For the text-containing cell, return its midpoint in (x, y) coordinate format. 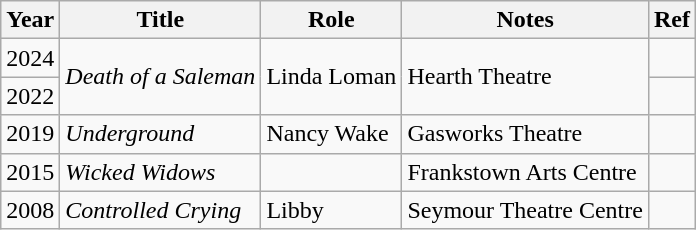
Wicked Widows (160, 172)
2022 (30, 96)
2019 (30, 134)
Ref (672, 20)
Linda Loman (332, 77)
Title (160, 20)
Year (30, 20)
Nancy Wake (332, 134)
Death of a Saleman (160, 77)
Role (332, 20)
2015 (30, 172)
Underground (160, 134)
Seymour Theatre Centre (526, 210)
Frankstown Arts Centre (526, 172)
Notes (526, 20)
Controlled Crying (160, 210)
Hearth Theatre (526, 77)
2024 (30, 58)
Libby (332, 210)
Gasworks Theatre (526, 134)
2008 (30, 210)
